Search for the cell housing the specified text and yield its (X, Y) center coordinate. 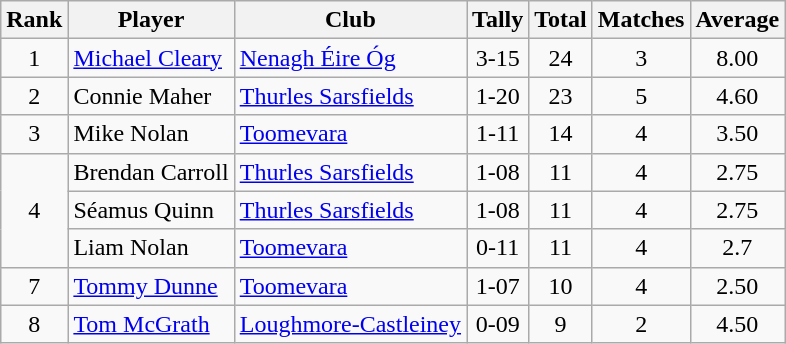
24 (561, 58)
9 (561, 324)
2.50 (738, 286)
Matches (641, 20)
Séamus Quinn (151, 210)
4.60 (738, 96)
23 (561, 96)
1-20 (498, 96)
8.00 (738, 58)
10 (561, 286)
7 (34, 286)
3-15 (498, 58)
0-11 (498, 248)
5 (641, 96)
1 (34, 58)
Player (151, 20)
1-07 (498, 286)
Club (350, 20)
Tally (498, 20)
Rank (34, 20)
Loughmore-Castleiney (350, 324)
Tommy Dunne (151, 286)
Brendan Carroll (151, 172)
0-09 (498, 324)
Tom McGrath (151, 324)
8 (34, 324)
14 (561, 134)
Nenagh Éire Óg (350, 58)
1-11 (498, 134)
2.7 (738, 248)
3.50 (738, 134)
Mike Nolan (151, 134)
Connie Maher (151, 96)
Total (561, 20)
4.50 (738, 324)
Liam Nolan (151, 248)
Average (738, 20)
Michael Cleary (151, 58)
